Detect which cell encompasses the target text, then output its [x, y] center coordinate. 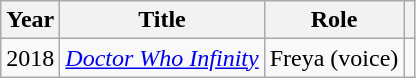
Title [162, 20]
Role [334, 20]
2018 [30, 58]
Doctor Who Infinity [162, 58]
Year [30, 20]
Freya (voice) [334, 58]
